Pinpoint the cell where the given text exists, returning its (x, y) midpoint coordinate. 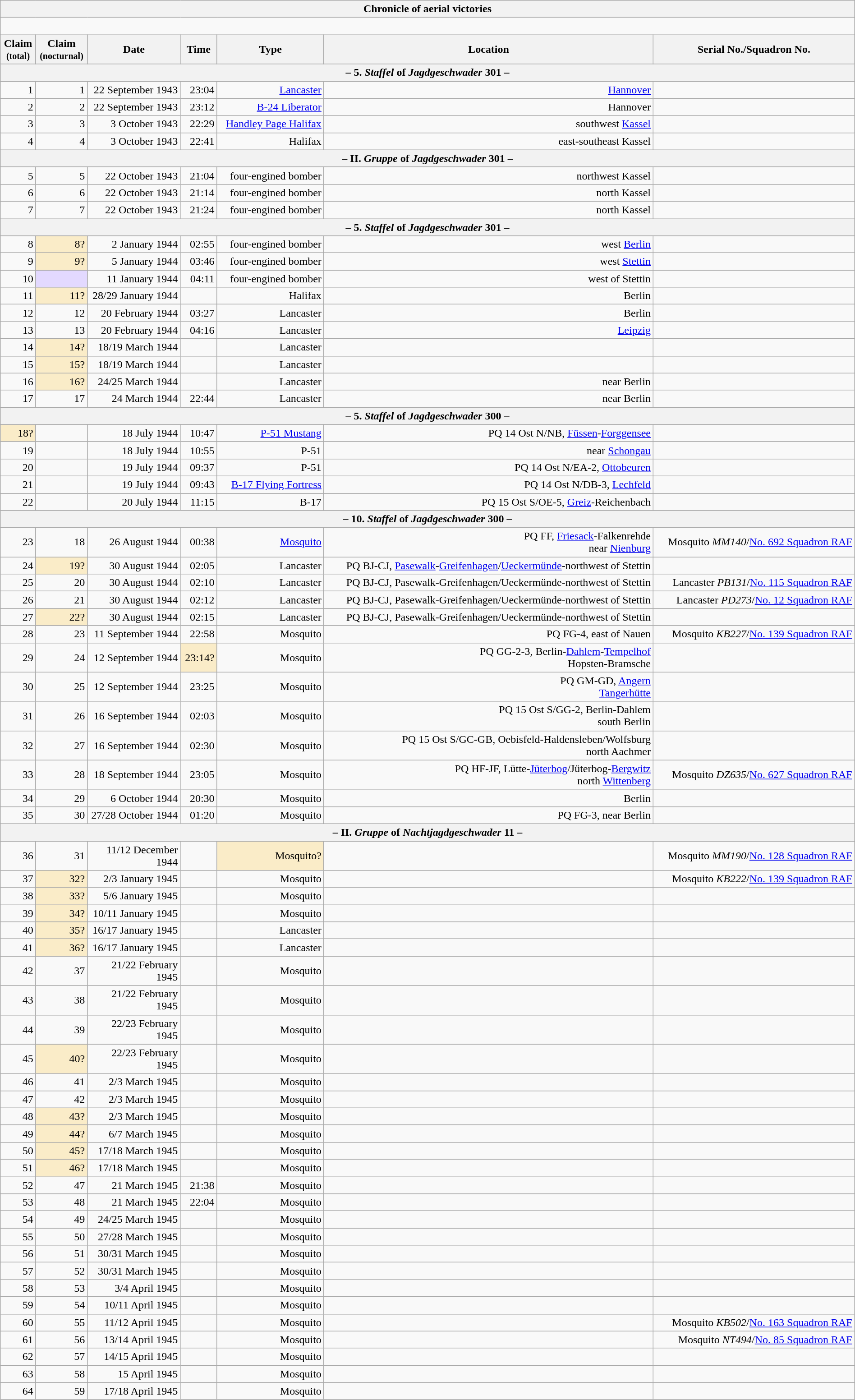
Mosquito? (271, 855)
64 (18, 1391)
14 (18, 347)
Handley Page Halifax (271, 124)
B-24 Liberator (271, 107)
10/11 January 1945 (134, 913)
9? (61, 262)
20:30 (198, 798)
33? (61, 896)
west of Stettin (488, 279)
near Schongau (488, 450)
02:30 (198, 745)
02:05 (198, 566)
61 (18, 1340)
east-southeast Kassel (488, 141)
– II. Gruppe of Jagdgeschwader 301 – (427, 158)
35? (61, 930)
24 March 1944 (134, 399)
8 (18, 244)
11? (61, 296)
PQ 15 Ost S/GG-2, Berlin-Dahlemsouth Berlin (488, 716)
43? (61, 1116)
32 (18, 745)
PQ FG-3, near Berlin (488, 815)
03:27 (198, 313)
46 (18, 1082)
– II. Gruppe of Nachtjagdgeschwader 11 – (427, 832)
43 (18, 1000)
11 January 1944 (134, 279)
Lancaster PB131/No. 115 Squadron RAF (754, 583)
22 (18, 502)
21:24 (198, 210)
PQ 14 Ost N/DB-3, Lechfeld (488, 484)
09:37 (198, 467)
45? (61, 1151)
35 (18, 815)
22:58 (198, 634)
23:25 (198, 686)
04:11 (198, 279)
19 (18, 450)
Time (198, 50)
24/25 March 1945 (134, 1220)
23:04 (198, 90)
11/12 April 1945 (134, 1322)
6 October 1944 (134, 798)
northwest Kassel (488, 175)
Chronicle of aerial victories (427, 9)
11 (18, 296)
46? (61, 1168)
B-17 (271, 502)
15 April 1945 (134, 1374)
04:16 (198, 330)
P-51 Mustang (271, 433)
– 5. Staffel of Jagdgeschwader 300 – (427, 416)
40? (61, 1059)
11 September 1944 (134, 634)
23:14? (198, 658)
32? (61, 879)
26 August 1944 (134, 542)
Leipzig (488, 330)
Type (271, 50)
02:12 (198, 600)
09:43 (198, 484)
PQ GM-GD, AngernTangerhütte (488, 686)
5 January 1944 (134, 262)
03:46 (198, 262)
23:12 (198, 107)
18 (61, 542)
36 (18, 855)
45 (18, 1059)
14/15 April 1945 (134, 1357)
33 (18, 775)
PQ 14 Ost N/NB, Füssen-Forggensee (488, 433)
2/3 January 1945 (134, 879)
10/11 April 1945 (134, 1305)
01:20 (198, 815)
11:15 (198, 502)
Mosquito KB227/No. 139 Squadron RAF (754, 634)
44 (18, 1029)
Serial No./Squadron No. (754, 50)
18? (18, 433)
21:38 (198, 1185)
PQ FG-4, east of Nauen (488, 634)
west Berlin (488, 244)
Lancaster PD273/No. 12 Squadron RAF (754, 600)
18 September 1944 (134, 775)
15? (61, 364)
Mosquito DZ635/No. 627 Squadron RAF (754, 775)
62 (18, 1357)
Claim(nocturnal) (61, 50)
PQ FF, Friesack-Falkenrehdenear Nienburg (488, 542)
10:47 (198, 433)
11/12 December 1944 (134, 855)
20 July 1944 (134, 502)
PQ 15 Ost S/GC-GB, Oebisfeld-Haldensleben/Wolfsburg north Aachmer (488, 745)
23:05 (198, 775)
21:04 (198, 175)
34 (18, 798)
– 10. Staffel of Jagdgeschwader 300 – (427, 519)
02:03 (198, 716)
17/18 April 1945 (134, 1391)
19? (61, 566)
24/25 March 1944 (134, 382)
22:41 (198, 141)
02:10 (198, 583)
34? (61, 913)
63 (18, 1374)
Claim(total) (18, 50)
6/7 March 1945 (134, 1133)
27/28 October 1944 (134, 815)
Mosquito MM140/No. 692 Squadron RAF (754, 542)
10 (18, 279)
PQ 15 Ost S/OE-5, Greiz-Reichenbach (488, 502)
Mosquito MM190/No. 128 Squadron RAF (754, 855)
00:38 (198, 542)
22:04 (198, 1202)
Mosquito KB502/No. 163 Squadron RAF (754, 1322)
40 (18, 930)
9 (18, 262)
21:14 (198, 193)
44? (61, 1133)
22:29 (198, 124)
28/29 January 1944 (134, 296)
22? (61, 617)
Location (488, 50)
PQ GG-2-3, Berlin-Dahlem-TempelhofHopsten-Bramsche (488, 658)
22:44 (198, 399)
southwest Kassel (488, 124)
13/14 April 1945 (134, 1340)
PQ 14 Ost N/EA-2, Ottobeuren (488, 467)
27/28 March 1945 (134, 1237)
14? (61, 347)
16 (18, 382)
Mosquito NT494/No. 85 Squadron RAF (754, 1340)
PQ HF-JF, Lütte-Jüterbog/Jüterbog-Bergwitznorth Wittenberg (488, 775)
west Stettin (488, 262)
02:55 (198, 244)
3/4 April 1945 (134, 1288)
10:55 (198, 450)
15 (18, 364)
B-17 Flying Fortress (271, 484)
60 (18, 1322)
Mosquito KB222/No. 139 Squadron RAF (754, 879)
2 January 1944 (134, 244)
02:15 (198, 617)
Date (134, 50)
5/6 January 1945 (134, 896)
16? (61, 382)
36? (61, 948)
8? (61, 244)
